Scan for the cell matching the given text and deliver its [x, y] coordinate at center. 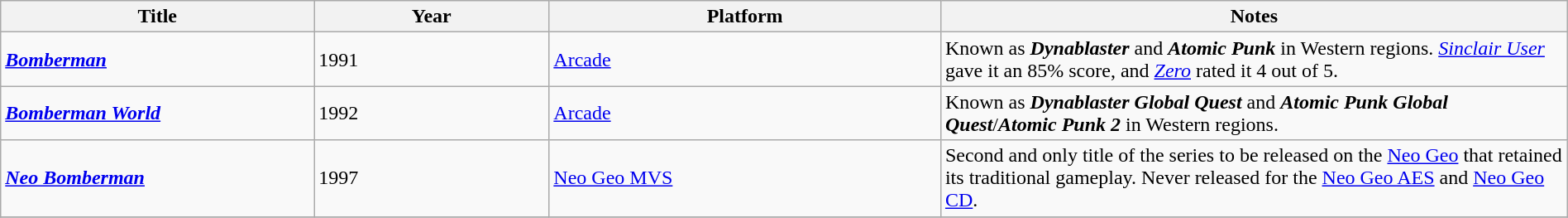
Year [432, 17]
1997 [432, 178]
Known as Dynablaster Global Quest and Atomic Punk Global Quest/Atomic Punk 2 in Western regions. [1254, 113]
Neo Geo MVS [745, 178]
Title [157, 17]
Platform [745, 17]
Neo Bomberman [157, 178]
Bomberman [157, 60]
1991 [432, 60]
Bomberman World [157, 113]
Known as Dynablaster and Atomic Punk in Western regions. Sinclair User gave it an 85% score, and Zero rated it 4 out of 5. [1254, 60]
Notes [1254, 17]
1992 [432, 113]
